Search for the cell housing the specified text and yield its (X, Y) center coordinate. 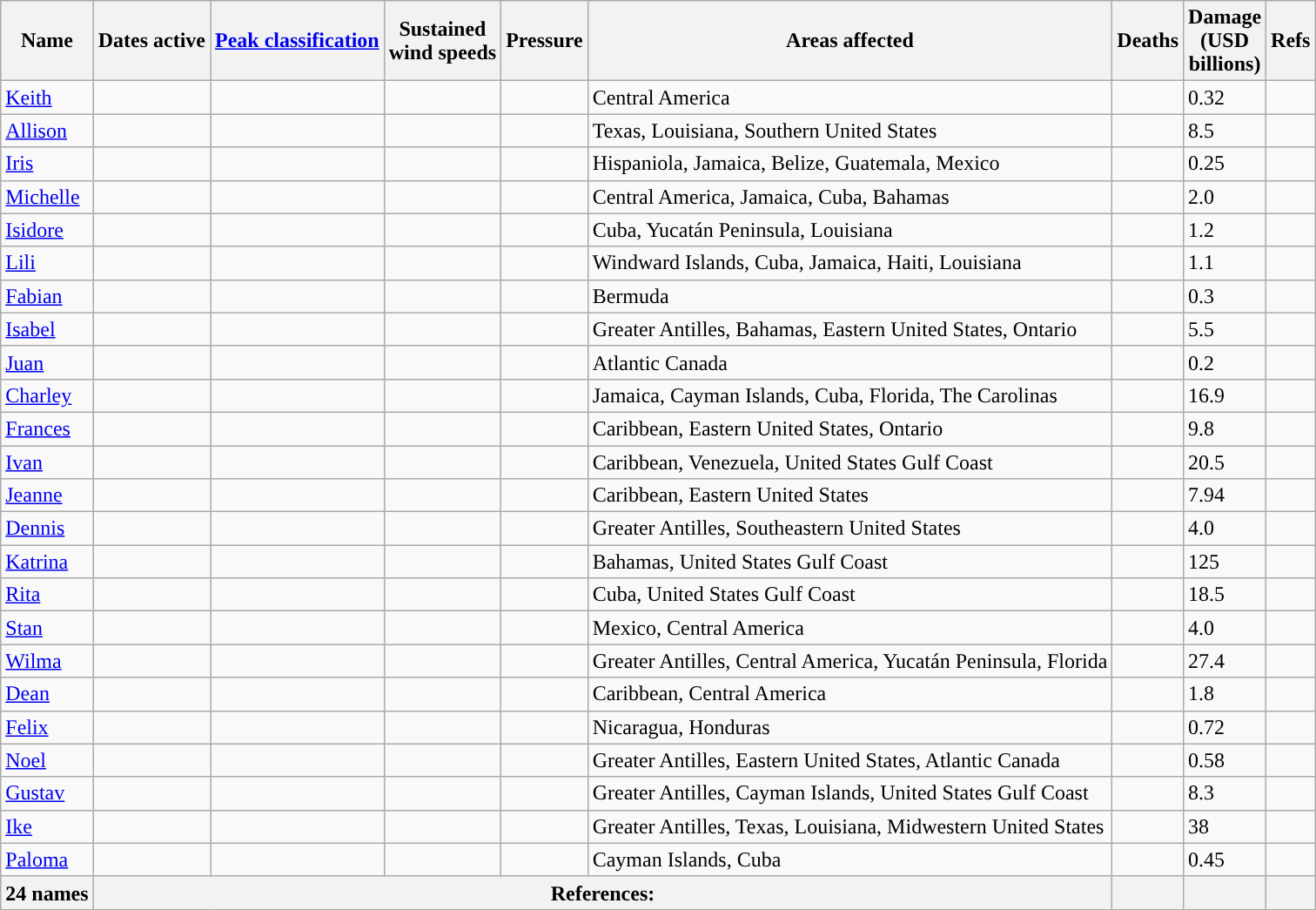
Caribbean, Eastern United States (849, 495)
Paloma (47, 859)
Katrina (47, 562)
Caribbean, Eastern United States, Ontario (849, 428)
0.32 (1225, 98)
Felix (47, 727)
Isabel (47, 329)
Fabian (47, 296)
Central America, Jamaica, Cuba, Bahamas (849, 197)
Peak classification (298, 41)
Jeanne (47, 495)
0.72 (1225, 727)
Greater Antilles, Cayman Islands, United States Gulf Coast (849, 793)
Isidore (47, 230)
Charley (47, 395)
0.45 (1225, 859)
Greater Antilles, Central America, Yucatán Peninsula, Florida (849, 661)
8.3 (1225, 793)
Greater Antilles, Texas, Louisiana, Midwestern United States (849, 826)
Bermuda (849, 296)
Jamaica, Cayman Islands, Cuba, Florida, The Carolinas (849, 395)
Ivan (47, 462)
0.2 (1225, 362)
Dean (47, 694)
Nicaragua, Honduras (849, 727)
Keith (47, 98)
Areas affected (849, 41)
38 (1225, 826)
18.5 (1225, 595)
Frances (47, 428)
Stan (47, 628)
Greater Antilles, Eastern United States, Atlantic Canada (849, 760)
Allison (47, 131)
Caribbean, Venezuela, United States Gulf Coast (849, 462)
Texas, Louisiana, Southern United States (849, 131)
Bahamas, United States Gulf Coast (849, 562)
20.5 (1225, 462)
Damage(USDbillions) (1225, 41)
Sustainedwind speeds (442, 41)
9.8 (1225, 428)
Greater Antilles, Southeastern United States (849, 529)
Hispaniola, Jamaica, Belize, Guatemala, Mexico (849, 164)
27.4 (1225, 661)
125 (1225, 562)
5.5 (1225, 329)
Iris (47, 164)
Cayman Islands, Cuba (849, 859)
24 names (47, 893)
Michelle (47, 197)
Atlantic Canada (849, 362)
Ike (47, 826)
2.0 (1225, 197)
Name (47, 41)
Rita (47, 595)
1.8 (1225, 694)
Gustav (47, 793)
References: (602, 893)
Cuba, United States Gulf Coast (849, 595)
16.9 (1225, 395)
Wilma (47, 661)
Mexico, Central America (849, 628)
0.25 (1225, 164)
Lili (47, 263)
Windward Islands, Cuba, Jamaica, Haiti, Louisiana (849, 263)
1.2 (1225, 230)
Dennis (47, 529)
Refs (1291, 41)
8.5 (1225, 131)
Greater Antilles, Bahamas, Eastern United States, Ontario (849, 329)
Pressure (545, 41)
0.58 (1225, 760)
Juan (47, 362)
Cuba, Yucatán Peninsula, Louisiana (849, 230)
7.94 (1225, 495)
Dates active (151, 41)
Caribbean, Central America (849, 694)
Central America (849, 98)
1.1 (1225, 263)
Noel (47, 760)
Deaths (1148, 41)
0.3 (1225, 296)
